Output the [X, Y] coordinate of the center of the cell containing the given text.  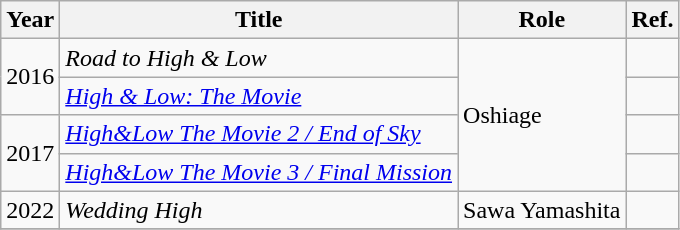
Oshiage [542, 115]
Role [542, 20]
High & Low: The Movie [259, 96]
Sawa Yamashita [542, 210]
Ref. [652, 20]
2017 [30, 153]
High&Low The Movie 3 / Final Mission [259, 172]
High&Low The Movie 2 / End of Sky [259, 134]
2016 [30, 77]
Title [259, 20]
2022 [30, 210]
Road to High & Low [259, 58]
Wedding High [259, 210]
Year [30, 20]
